Scan for the cell matching the given text and deliver its (x, y) coordinate at center. 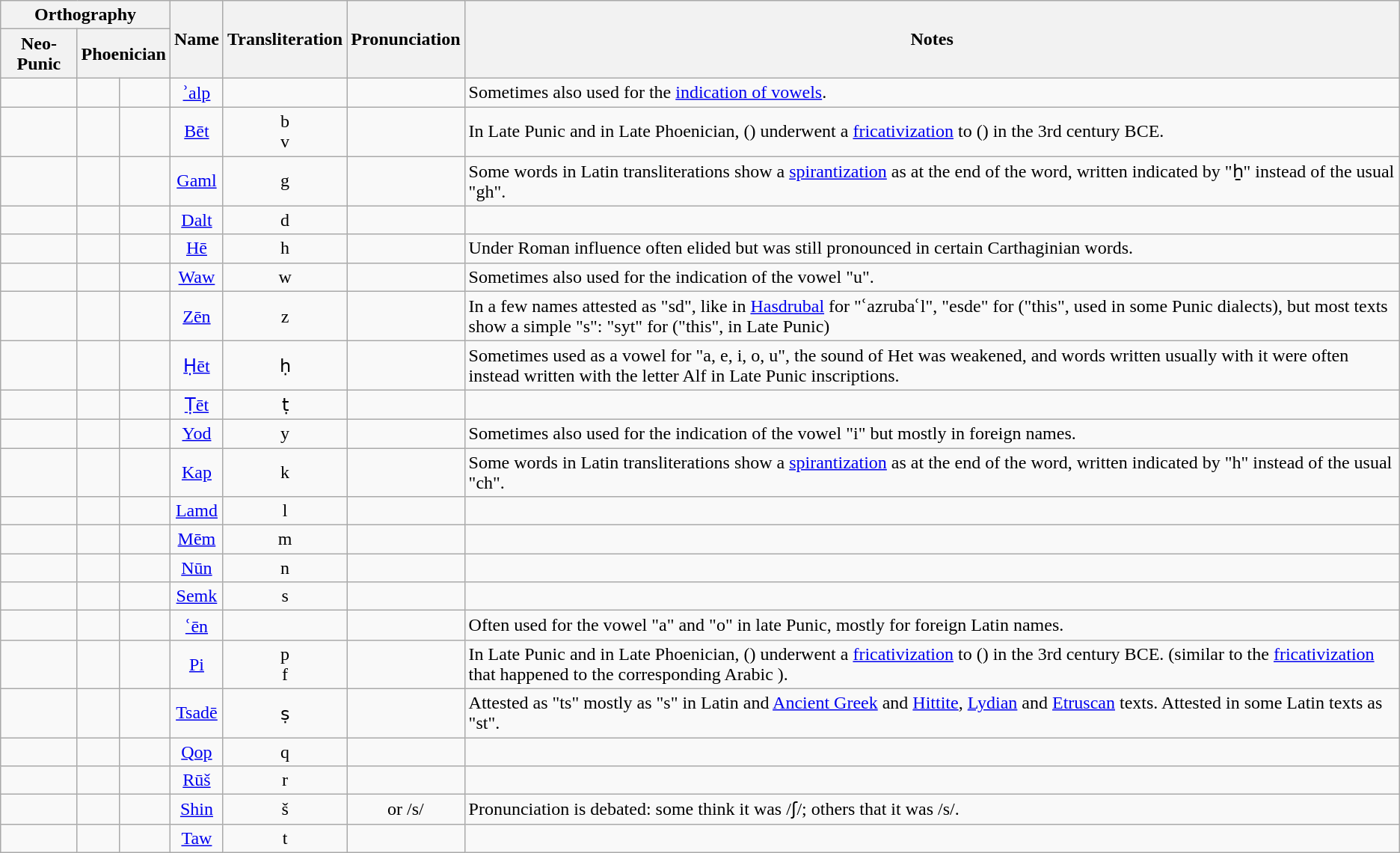
ʿēn (196, 626)
Qop (196, 752)
Shin (196, 810)
g (284, 181)
Ḥēt (196, 365)
Hē (196, 248)
Sometimes also used for the indication of vowels. (932, 93)
ṣ (284, 712)
pf (284, 664)
In Late Punic and in Late Phoenician, () underwent a fricativization to () in the 3rd century BCE. (932, 132)
Semk (196, 596)
Under Roman influence often elided but was still pronounced in certain Carthaginian words. (932, 248)
Ṭēt (196, 405)
Bēt (196, 132)
Phoenician (123, 54)
Some words in Latin transliterations show a spirantization as at the end of the word, written indicated by "ẖ" instead of the usual "gh". (932, 181)
Pronunciation (405, 39)
Often used for the vowel "a" and "o" in late Punic, mostly for foreign Latin names. (932, 626)
Transliteration (284, 39)
Sometimes also used for the indication of the vowel "u". (932, 277)
Mēm (196, 539)
l (284, 511)
Taw (196, 838)
Kap (196, 471)
š (284, 810)
Sometimes also used for the indication of the vowel "i" but mostly in foreign names. (932, 433)
Lamd (196, 511)
m (284, 539)
Pi (196, 664)
n (284, 568)
Neo-Punic (39, 54)
ḥ (284, 365)
k (284, 471)
Dalt (196, 220)
ʾalp (196, 93)
Pronunciation is debated: some think it was /ʃ/; others that it was /s/. (932, 810)
y (284, 433)
d (284, 220)
ṭ (284, 405)
q (284, 752)
or /s/ (405, 810)
z (284, 316)
r (284, 780)
h (284, 248)
Yod (196, 433)
Orthography (85, 15)
Zēn (196, 316)
Gaml (196, 181)
s (284, 596)
Waw (196, 277)
Tsadē (196, 712)
w (284, 277)
Some words in Latin transliterations show a spirantization as at the end of the word, written indicated by "h" instead of the usual "ch". (932, 471)
bv (284, 132)
Attested as "ts" mostly as "s" in Latin and Ancient Greek and Hittite, Lydian and Etruscan texts. Attested in some Latin texts as "st". (932, 712)
Name (196, 39)
Rūš (196, 780)
t (284, 838)
Nūn (196, 568)
Notes (932, 39)
